Detect which cell encompasses the target text, then output its [x, y] center coordinate. 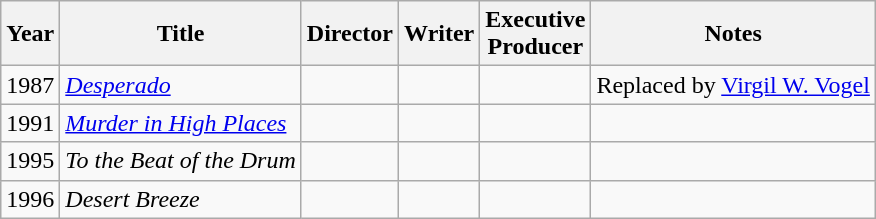
1996 [30, 199]
Desperado [181, 85]
Director [350, 34]
Desert Breeze [181, 199]
1991 [30, 123]
Title [181, 34]
Murder in High Places [181, 123]
To the Beat of the Drum [181, 161]
Replaced by Virgil W. Vogel [734, 85]
1995 [30, 161]
ExecutiveProducer [536, 34]
Writer [440, 34]
1987 [30, 85]
Year [30, 34]
Notes [734, 34]
